Output the [X, Y] coordinate of the center of the cell containing the given text.  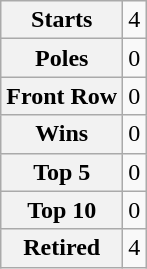
Front Row [62, 96]
Poles [62, 58]
Top 10 [62, 210]
Wins [62, 134]
Starts [62, 20]
Top 5 [62, 172]
Retired [62, 248]
